Return the (x, y) coordinate for the center point of the cell that contains the specified text.  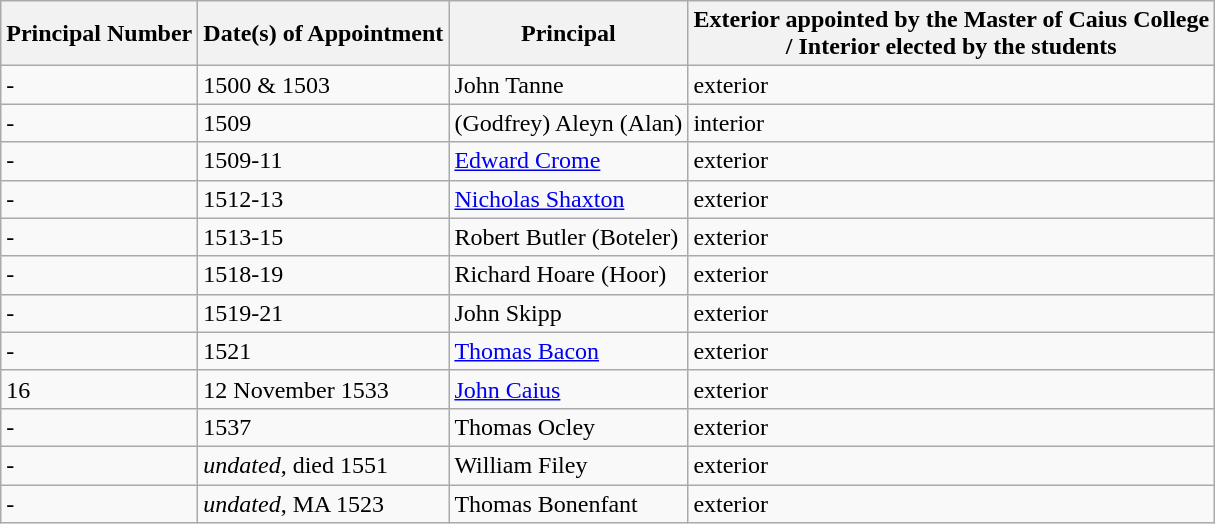
1519-21 (324, 313)
1500 & 1503 (324, 85)
(Godfrey) Aleyn (Alan) (568, 123)
1521 (324, 351)
John Caius (568, 389)
Exterior appointed by the Master of Caius College / Interior elected by the students (952, 34)
Thomas Bacon (568, 351)
undated, MA 1523 (324, 503)
1537 (324, 427)
1518-19 (324, 275)
1512-13 (324, 199)
Principal Number (100, 34)
John Skipp (568, 313)
Thomas Bonenfant (568, 503)
16 (100, 389)
Nicholas Shaxton (568, 199)
Date(s) of Appointment (324, 34)
12 November 1533 (324, 389)
interior (952, 123)
1509 (324, 123)
1513-15 (324, 237)
1509-11 (324, 161)
Richard Hoare (Hoor) (568, 275)
William Filey (568, 465)
Edward Crome (568, 161)
Thomas Ocley (568, 427)
John Tanne (568, 85)
Principal (568, 34)
Robert Butler (Boteler) (568, 237)
undated, died 1551 (324, 465)
